From the cell containing the given text, extract its center point as (x, y) coordinate. 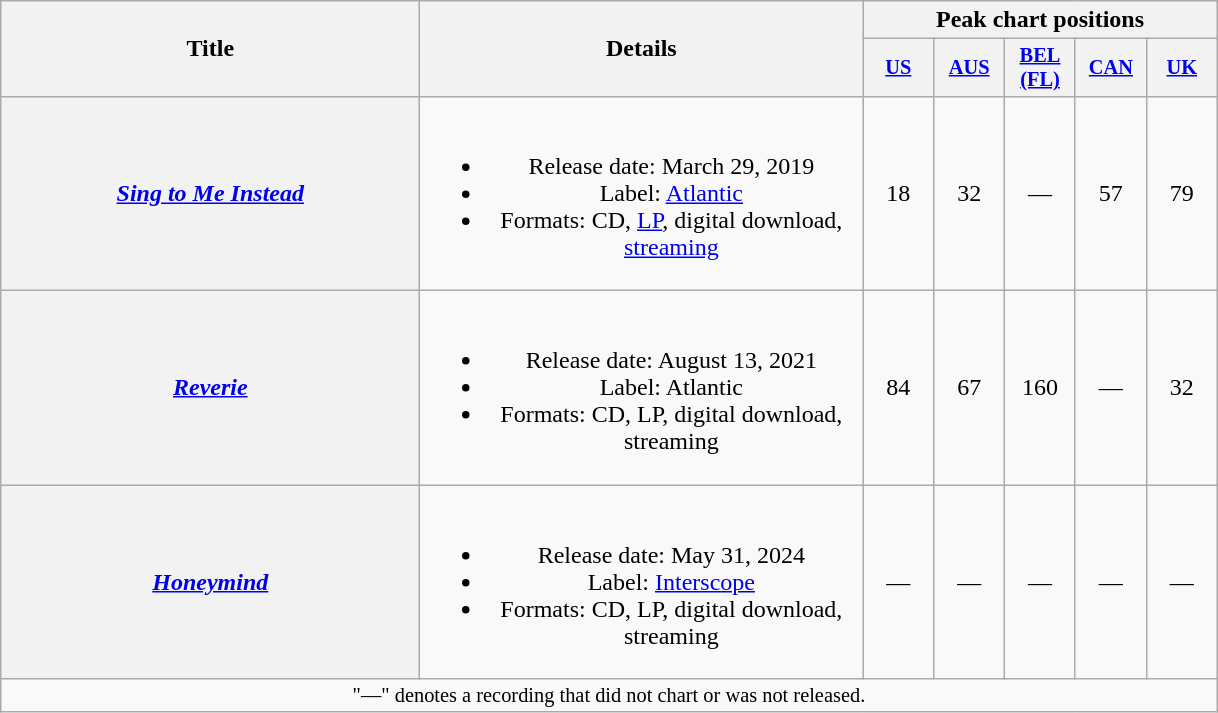
"—" denotes a recording that did not chart or was not released. (609, 696)
AUS (970, 68)
Details (642, 49)
57 (1110, 193)
Release date: August 13, 2021Label: AtlanticFormats: CD, LP, digital download, streaming (642, 388)
18 (898, 193)
Honeymind (210, 582)
BEL(FL) (1040, 68)
84 (898, 388)
79 (1182, 193)
Sing to Me Instead (210, 193)
67 (970, 388)
Title (210, 49)
Release date: March 29, 2019Label: AtlanticFormats: CD, LP, digital download, streaming (642, 193)
UK (1182, 68)
Release date: May 31, 2024Label: InterscopeFormats: CD, LP, digital download, streaming (642, 582)
Peak chart positions (1040, 20)
CAN (1110, 68)
160 (1040, 388)
US (898, 68)
Reverie (210, 388)
